Provide the [X, Y] coordinate of the cell's center where the given text is located.  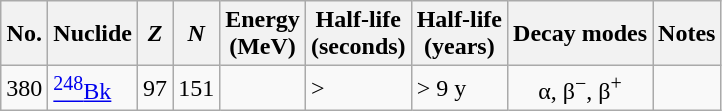
Z [156, 34]
151 [196, 88]
97 [156, 88]
> 9 y [459, 88]
Nuclide [93, 34]
Notes [687, 34]
α, β−, β+ [580, 88]
380 [24, 88]
Half-life(seconds) [358, 34]
No. [24, 34]
Half-life(years) [459, 34]
N [196, 34]
Decay modes [580, 34]
248Bk [93, 88]
> [358, 88]
Energy(MeV) [263, 34]
